Search for the cell housing the specified text and yield its [x, y] center coordinate. 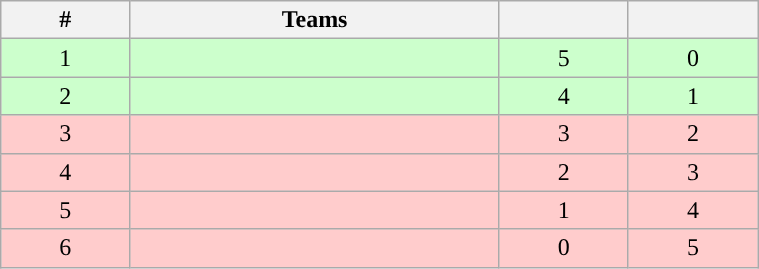
Teams [314, 20]
# [66, 20]
6 [66, 248]
